For the text-containing cell, return its midpoint in [x, y] coordinate format. 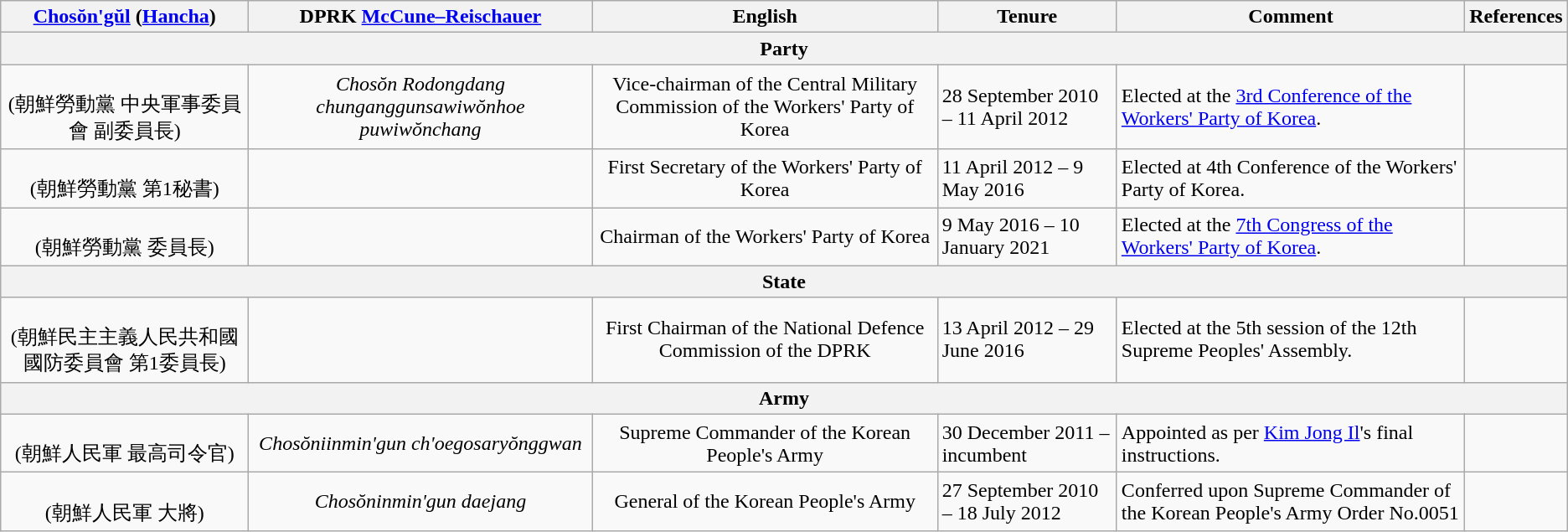
11 April 2012 – 9 May 2016 [1027, 178]
Chosŏninmin'gun daejang [420, 502]
Chosŏn Rodongdang chunganggunsawiwŏnhoe puwiwŏnchang [420, 107]
(朝鮮民主主義人民共和國 國防委員會 第1委員長) [125, 340]
General of the Korean People's Army [765, 502]
(朝鮮人民軍 最高司令官) [125, 443]
Chairman of the Workers' Party of Korea [765, 237]
Elected at the 7th Congress of the Workers' Party of Korea. [1290, 237]
9 May 2016 – 10 January 2021 [1027, 237]
Elected at 4th Conference of the Workers' Party of Korea. [1290, 178]
27 September 2010 – 18 July 2012 [1027, 502]
English [765, 17]
Army [784, 398]
State [784, 281]
Supreme Commander of the Korean People's Army [765, 443]
30 December 2011 – incumbent [1027, 443]
Vice-chairman of the Central Military Commission of the Workers' Party of Korea [765, 107]
First Secretary of the Workers' Party of Korea [765, 178]
Chosŏniinmin'gun ch'oegosaryŏnggwan [420, 443]
28 September 2010 – 11 April 2012 [1027, 107]
Elected at the 5th session of the 12th Supreme Peoples' Assembly. [1290, 340]
First Chairman of the National Defence Commission of the DPRK [765, 340]
Comment [1290, 17]
Appointed as per Kim Jong Il's final instructions. [1290, 443]
(朝鮮勞動黨 中央軍事委員會 副委員長) [125, 107]
Party [784, 49]
DPRK McCune–Reischauer [420, 17]
Elected at the 3rd Conference of the Workers' Party of Korea. [1290, 107]
References [1516, 17]
Tenure [1027, 17]
(朝鮮勞動黨 委員長) [125, 237]
13 April 2012 – 29 June 2016 [1027, 340]
Chosŏn'gŭl (Hancha) [125, 17]
Conferred upon Supreme Commander of the Korean People's Army Order No.0051 [1290, 502]
(朝鮮勞動黨 第1秘書) [125, 178]
(朝鮮人民軍 大將) [125, 502]
